Determine the [x, y] coordinate at the center of the cell enclosing the given text.  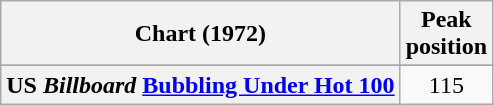
Chart (1972) [200, 34]
US Billboard Bubbling Under Hot 100 [200, 85]
Peakposition [446, 34]
115 [446, 85]
